Output the (x, y) coordinate of the center of the cell containing the given text.  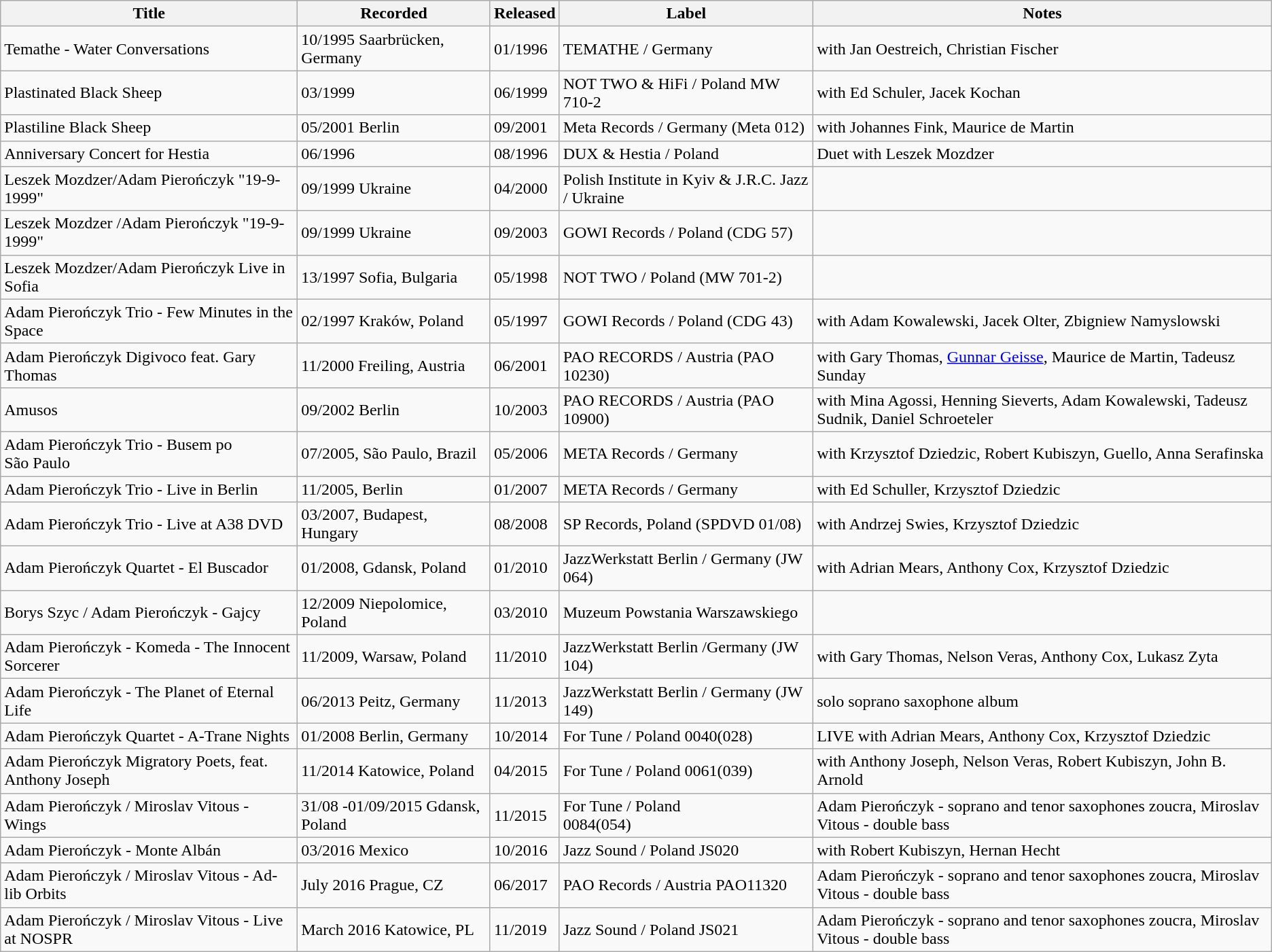
GOWI Records / Poland (CDG 57) (686, 232)
PAO RECORDS / Austria (PAO 10900) (686, 409)
NOT TWO / Poland (MW 701-2) (686, 277)
Adam Pierończyk / Miroslav Vitous - Wings (149, 815)
SP Records, Poland (SPDVD 01/08) (686, 525)
DUX & Hestia / Poland (686, 154)
09/2001 (525, 128)
11/2014 Katowice, Poland (394, 771)
Leszek Mozdzer/Adam Pierończyk "19-9-1999" (149, 189)
with Johannes Fink, Maurice de Martin (1042, 128)
Plastinated Black Sheep (149, 92)
Jazz Sound / Poland JS020 (686, 850)
05/2006 (525, 454)
01/2007 (525, 489)
For Tune / Poland 0061(039) (686, 771)
11/2015 (525, 815)
Jazz Sound / Poland JS021 (686, 930)
with Anthony Joseph, Nelson Veras, Robert Kubiszyn, John B. Arnold (1042, 771)
06/1999 (525, 92)
Muzeum Powstania Warszawskiego (686, 613)
with Robert Kubiszyn, Hernan Hecht (1042, 850)
01/2010 (525, 568)
March 2016 Katowice, PL (394, 930)
with Andrzej Swies, Krzysztof Dziedzic (1042, 525)
with Ed Schuler, Jacek Kochan (1042, 92)
with Jan Oestreich, Christian Fischer (1042, 49)
with Mina Agossi, Henning Sieverts, Adam Kowalewski, Tadeusz Sudnik, Daniel Schroeteler (1042, 409)
06/1996 (394, 154)
01/1996 (525, 49)
with Gary Thomas, Gunnar Geisse, Maurice de Martin, Tadeusz Sunday (1042, 366)
Duet with Leszek Mozdzer (1042, 154)
10/1995 Saarbrücken, Germany (394, 49)
03/2007, Budapest, Hungary (394, 525)
Recorded (394, 14)
Label (686, 14)
11/2009, Warsaw, Poland (394, 656)
06/2013 Peitz, Germany (394, 701)
Meta Records / Germany (Meta 012) (686, 128)
06/2001 (525, 366)
03/2016 Mexico (394, 850)
JazzWerkstatt Berlin / Germany (JW 149) (686, 701)
03/1999 (394, 92)
solo soprano saxophone album (1042, 701)
PAO RECORDS / Austria (PAO 10230) (686, 366)
11/2010 (525, 656)
10/2003 (525, 409)
Adam Pierończyk Trio - Busem poSão Paulo (149, 454)
Title (149, 14)
Amusos (149, 409)
11/2013 (525, 701)
GOWI Records / Poland (CDG 43) (686, 321)
Adam Pierończyk - Komeda - The Innocent Sorcerer (149, 656)
Adam Pierończyk / Miroslav Vitous - Live at NOSPR (149, 930)
01/2008, Gdansk, Poland (394, 568)
Adam Pierończyk Quartet - El Buscador (149, 568)
11/2019 (525, 930)
JazzWerkstatt Berlin / Germany (JW 064) (686, 568)
TEMATHE / Germany (686, 49)
09/2002 Berlin (394, 409)
Borys Szyc / Adam Pierończyk - Gajcy (149, 613)
with Ed Schuller, Krzysztof Dziedzic (1042, 489)
Adam Pierończyk - The Planet of Eternal Life (149, 701)
31/08 -01/09/2015 Gdansk, Poland (394, 815)
Notes (1042, 14)
08/1996 (525, 154)
12/2009 Niepolomice, Poland (394, 613)
Adam Pierończyk Trio - Live in Berlin (149, 489)
Leszek Mozdzer /Adam Pierończyk "19-9-1999" (149, 232)
09/2003 (525, 232)
04/2015 (525, 771)
Adam Pierończyk Digivoco feat. Gary Thomas (149, 366)
Adam Pierończyk Trio - Few Minutes in the Space (149, 321)
11/2005, Berlin (394, 489)
with Krzysztof Dziedzic, Robert Kubiszyn, Guello, Anna Serafinska (1042, 454)
PAO Records / Austria PAO11320 (686, 885)
04/2000 (525, 189)
Anniversary Concert for Hestia (149, 154)
07/2005, São Paulo, Brazil (394, 454)
Temathe - Water Conversations (149, 49)
Leszek Mozdzer/Adam Pierończyk Live in Sofia (149, 277)
Adam Pierończyk Trio - Live at A38 DVD (149, 525)
Adam Pierończyk Quartet - A-Trane Nights (149, 736)
Released (525, 14)
Plastiline Black Sheep (149, 128)
NOT TWO & HiFi / Poland MW 710-2 (686, 92)
For Tune / Poland0084(054) (686, 815)
10/2016 (525, 850)
05/1998 (525, 277)
Adam Pierończyk / Miroslav Vitous - Ad-lib Orbits (149, 885)
05/2001 Berlin (394, 128)
01/2008 Berlin, Germany (394, 736)
05/1997 (525, 321)
LIVE with Adrian Mears, Anthony Cox, Krzysztof Dziedzic (1042, 736)
with Adrian Mears, Anthony Cox, Krzysztof Dziedzic (1042, 568)
with Gary Thomas, Nelson Veras, Anthony Cox, Lukasz Zyta (1042, 656)
10/2014 (525, 736)
Polish Institute in Kyiv & J.R.C. Jazz / Ukraine (686, 189)
July 2016 Prague, CZ (394, 885)
02/1997 Kraków, Poland (394, 321)
JazzWerkstatt Berlin /Germany (JW 104) (686, 656)
For Tune / Poland 0040(028) (686, 736)
08/2008 (525, 525)
03/2010 (525, 613)
Adam Pierończyk Migratory Poets, feat. Anthony Joseph (149, 771)
Adam Pierończyk - Monte Albán (149, 850)
11/2000 Freiling, Austria (394, 366)
13/1997 Sofia, Bulgaria (394, 277)
06/2017 (525, 885)
with Adam Kowalewski, Jacek Olter, Zbigniew Namyslowski (1042, 321)
